Locate the cell with the specified text and output its [x, y] center coordinate. 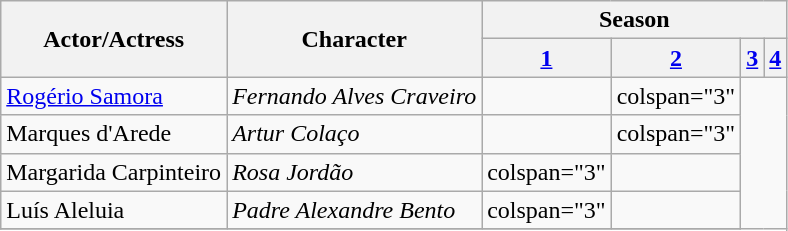
Actor/Actress [114, 39]
Character [354, 39]
3 [752, 58]
Fernando Alves Craveiro [354, 96]
Padre Alexandre Bento [354, 210]
Rosa Jordão [354, 172]
Season [634, 20]
Artur Colaço [354, 134]
Marques d'Arede [114, 134]
2 [676, 58]
1 [547, 58]
4 [776, 58]
Margarida Carpinteiro [114, 172]
Rogério Samora [114, 96]
Luís Aleluia [114, 210]
